Search for the cell housing the specified text and yield its (x, y) center coordinate. 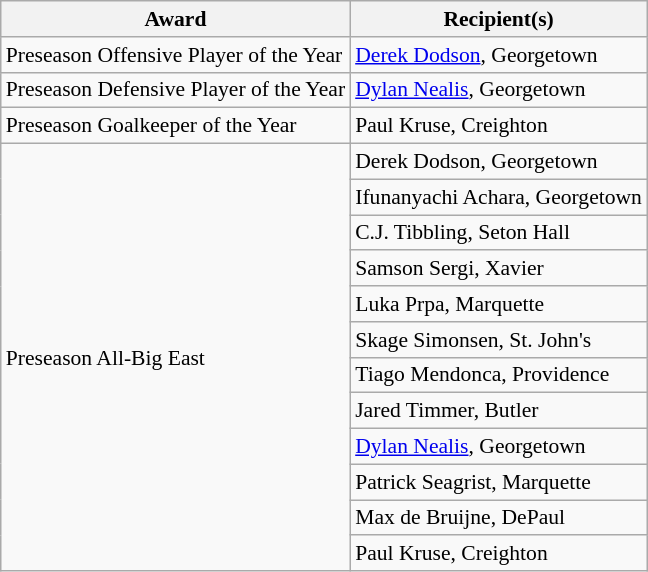
Preseason Goalkeeper of the Year (176, 126)
Samson Sergi, Xavier (498, 269)
Ifunanyachi Achara, Georgetown (498, 197)
Jared Timmer, Butler (498, 411)
Tiago Mendonca, Providence (498, 375)
Skage Simonsen, St. John's (498, 340)
Max de Bruijne, DePaul (498, 518)
Recipient(s) (498, 19)
C.J. Tibbling, Seton Hall (498, 233)
Award (176, 19)
Patrick Seagrist, Marquette (498, 482)
Preseason All-Big East (176, 358)
Preseason Offensive Player of the Year (176, 55)
Luka Prpa, Marquette (498, 304)
Preseason Defensive Player of the Year (176, 90)
